Return (X, Y) of the center of cell containing provided text 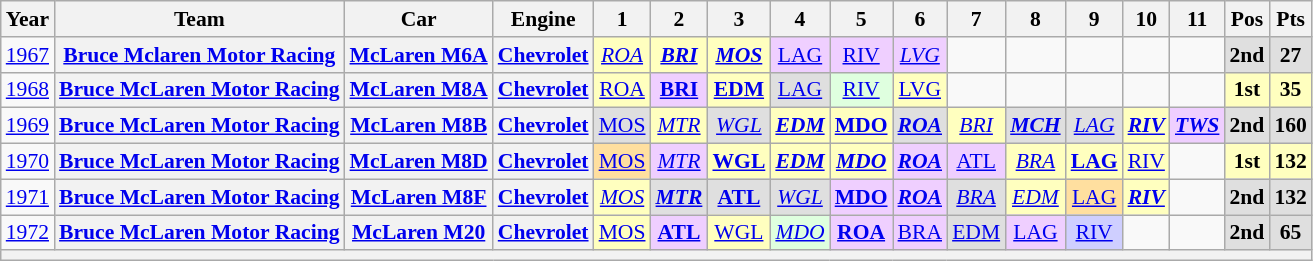
2 (680, 19)
1971 (28, 197)
Car (419, 19)
11 (1198, 19)
1967 (28, 55)
McLaren M8F (419, 197)
McLaren M6A (419, 55)
7 (976, 19)
65 (1290, 233)
Pos (1246, 19)
27 (1290, 55)
9 (1094, 19)
160 (1290, 126)
8 (1036, 19)
6 (920, 19)
1968 (28, 90)
5 (862, 19)
McLaren M8B (419, 126)
TWS (1198, 126)
Pts (1290, 19)
Team (199, 19)
35 (1290, 90)
3 (738, 19)
4 (800, 19)
McLaren M20 (419, 233)
1972 (28, 233)
10 (1146, 19)
McLaren M8A (419, 90)
1970 (28, 162)
Bruce Mclaren Motor Racing (199, 55)
Engine (544, 19)
1 (622, 19)
1969 (28, 126)
McLaren M8D (419, 162)
MCH (1036, 126)
Year (28, 19)
